Output the (x, y) coordinate of the center of the cell containing the given text.  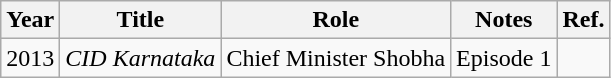
Ref. (584, 20)
Chief Minister Shobha (336, 58)
Role (336, 20)
2013 (30, 58)
Notes (504, 20)
Year (30, 20)
Episode 1 (504, 58)
Title (140, 20)
CID Karnataka (140, 58)
